Find where the given text appears and provide that cell's center as (X, Y) coordinate. 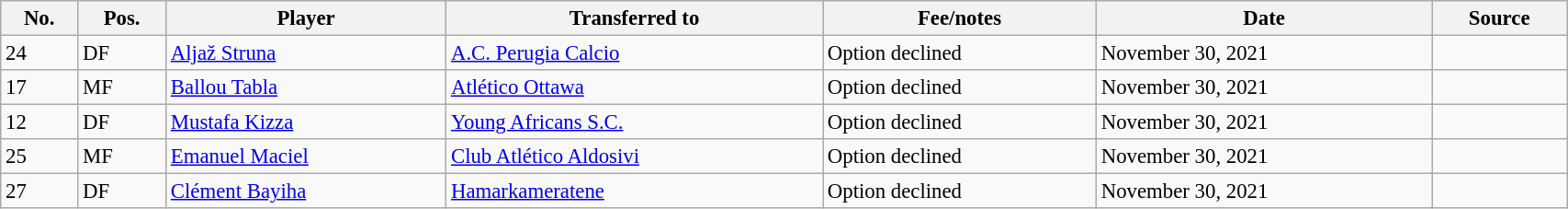
Date (1264, 18)
12 (39, 122)
Hamarkameratene (635, 192)
Mustafa Kizza (307, 122)
A.C. Perugia Calcio (635, 53)
Ballou Tabla (307, 87)
Transferred to (635, 18)
Young Africans S.C. (635, 122)
No. (39, 18)
Source (1499, 18)
Club Atlético Aldosivi (635, 157)
Aljaž Struna (307, 53)
27 (39, 192)
Player (307, 18)
24 (39, 53)
Pos. (122, 18)
17 (39, 87)
25 (39, 157)
Clément Bayiha (307, 192)
Emanuel Maciel (307, 157)
Atlético Ottawa (635, 87)
Fee/notes (960, 18)
